Return (X, Y) of the center of cell containing provided text 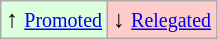
↑ Promoted (54, 20)
↓ Relegated (162, 20)
